Provide the [X, Y] coordinate of the cell's center where the given text is located.  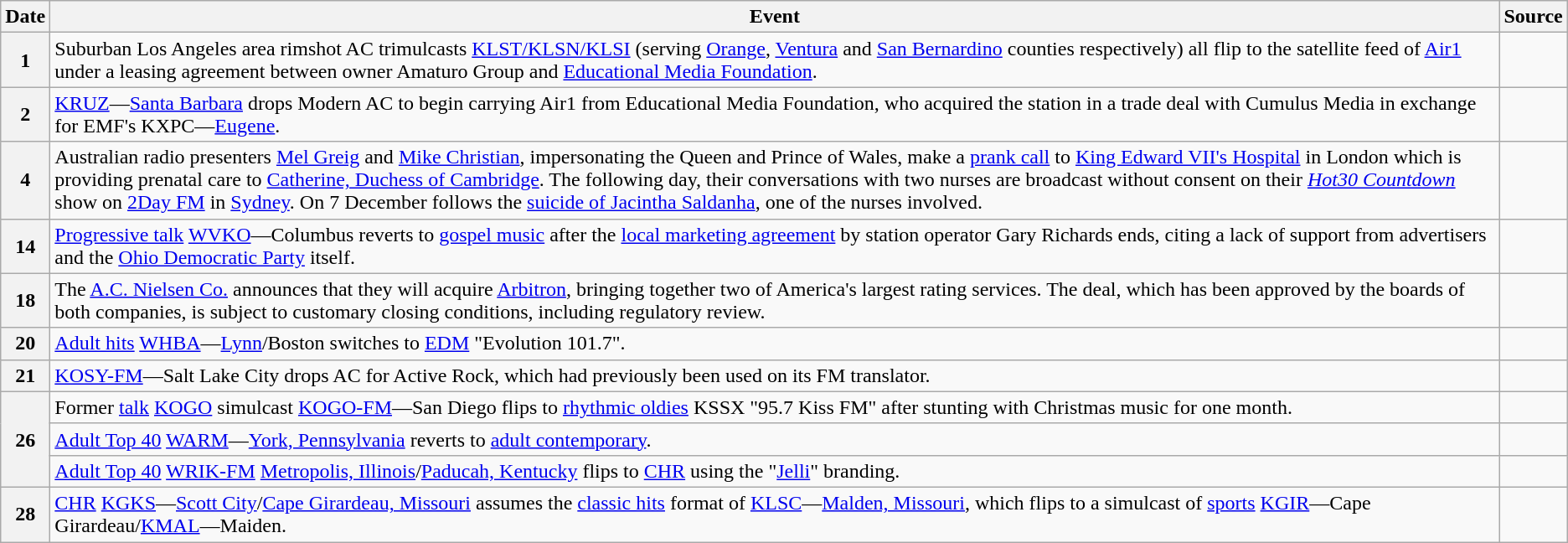
1 [25, 60]
18 [25, 300]
Adult hits WHBA—Lynn/Boston switches to EDM "Evolution 101.7". [775, 344]
14 [25, 246]
2 [25, 114]
26 [25, 439]
Former talk KOGO simulcast KOGO-FM—San Diego flips to rhythmic oldies KSSX "95.7 Kiss FM" after stunting with Christmas music for one month. [775, 407]
21 [25, 375]
Event [775, 17]
4 [25, 180]
20 [25, 344]
Adult Top 40 WARM—York, Pennsylvania reverts to adult contemporary. [775, 439]
Source [1533, 17]
KOSY-FM—Salt Lake City drops AC for Active Rock, which had previously been used on its FM translator. [775, 375]
28 [25, 515]
Adult Top 40 WRIK-FM Metropolis, Illinois/Paducah, Kentucky flips to CHR using the "Jelli" branding. [775, 471]
Date [25, 17]
